Pinpoint the cell where the given text exists, returning its (X, Y) midpoint coordinate. 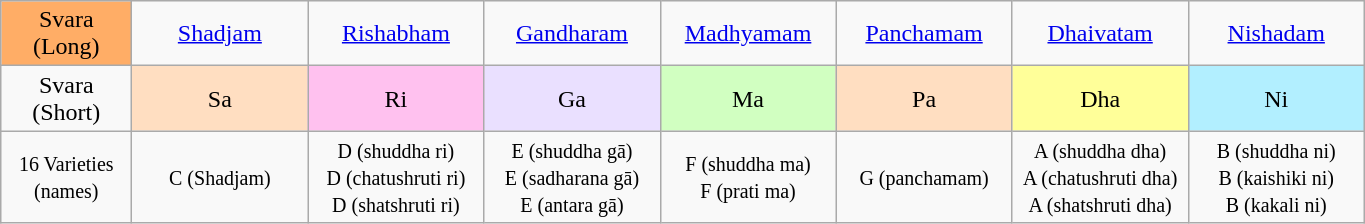
Ma (748, 98)
Nishadam (1276, 34)
Sa (220, 98)
Dhaivatam (1100, 34)
Panchamam (924, 34)
Ni (1276, 98)
Dha (1100, 98)
D (shuddha ri)D (chatushruti ri)D (shatshruti ri) (396, 177)
Shadjam (220, 34)
Svara(Short) (66, 98)
Ga (572, 98)
Svara(Long) (66, 34)
A (shuddha dha)A (chatushruti dha)A (shatshruti dha) (1100, 177)
Ri (396, 98)
Rishabham (396, 34)
G (panchamam) (924, 177)
F (shuddha ma)F (prati ma) (748, 177)
B (shuddha ni)B (kaishiki ni)B (kakali ni) (1276, 177)
16 Varieties (names) (66, 177)
Gandharam (572, 34)
C (Shadjam) (220, 177)
E (shuddha gā)E (sadharana gā)E (antara gā) (572, 177)
Pa (924, 98)
Madhyamam (748, 34)
